Search for the cell housing the specified text and yield its [X, Y] center coordinate. 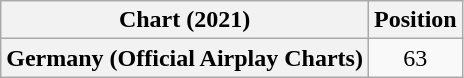
Position [415, 20]
Germany (Official Airplay Charts) [185, 58]
63 [415, 58]
Chart (2021) [185, 20]
